Output the [X, Y] coordinate of the center of the cell containing the given text.  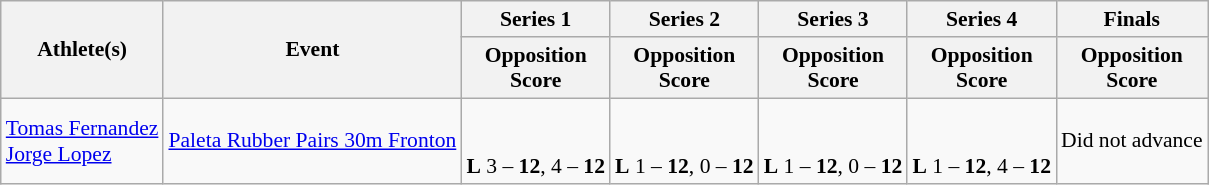
Paleta Rubber Pairs 30m Fronton [312, 142]
Series 2 [684, 19]
Event [312, 50]
Finals [1132, 19]
L 1 – 12, 4 – 12 [982, 142]
Athlete(s) [82, 50]
Series 4 [982, 19]
L 3 – 12, 4 – 12 [536, 142]
Series 3 [834, 19]
Series 1 [536, 19]
Tomas FernandezJorge Lopez [82, 142]
Did not advance [1132, 142]
